For the text-containing cell, return its midpoint in (X, Y) coordinate format. 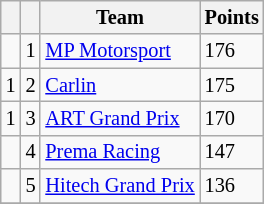
ART Grand Prix (120, 118)
5 (31, 186)
Points (232, 17)
Team (120, 17)
136 (232, 186)
4 (31, 152)
147 (232, 152)
3 (31, 118)
MP Motorsport (120, 51)
175 (232, 85)
2 (31, 85)
Prema Racing (120, 152)
176 (232, 51)
170 (232, 118)
Carlin (120, 85)
Hitech Grand Prix (120, 186)
